Return [X, Y] of the center of cell containing provided text 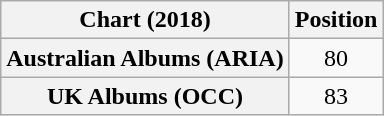
Position [336, 20]
Australian Albums (ARIA) [145, 58]
UK Albums (OCC) [145, 96]
80 [336, 58]
Chart (2018) [145, 20]
83 [336, 96]
